Detect which cell encompasses the target text, then output its [x, y] center coordinate. 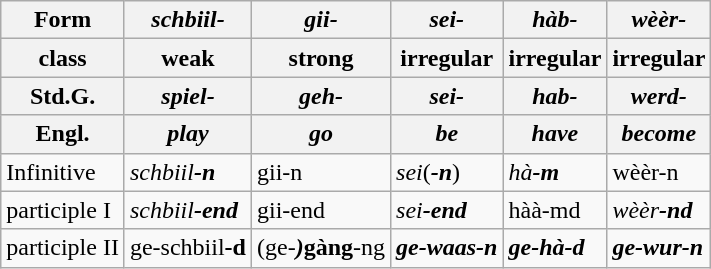
hab- [555, 96]
gii-end [320, 210]
Engl. [63, 134]
strong [320, 58]
class [63, 58]
become [659, 134]
(ge-)gàng-ng [320, 248]
participle I [63, 210]
have [555, 134]
werd- [659, 96]
wèèr-nd [659, 210]
schbiil-n [188, 172]
go [320, 134]
Std.G. [63, 96]
schbiil-end [188, 210]
Form [63, 20]
weak [188, 58]
ge-schbiil-d [188, 248]
be [447, 134]
wèèr-n [659, 172]
hàb- [555, 20]
gii- [320, 20]
ge-waas-n [447, 248]
ge-hà-d [555, 248]
ge-wur-n [659, 248]
schbiil- [188, 20]
hà-m [555, 172]
play [188, 134]
hàà-md [555, 210]
spiel- [188, 96]
geh- [320, 96]
participle II [63, 248]
sei-end [447, 210]
sei(-n) [447, 172]
Infinitive [63, 172]
gii-n [320, 172]
wèèr- [659, 20]
